Output the [X, Y] coordinate of the center of the cell containing the given text.  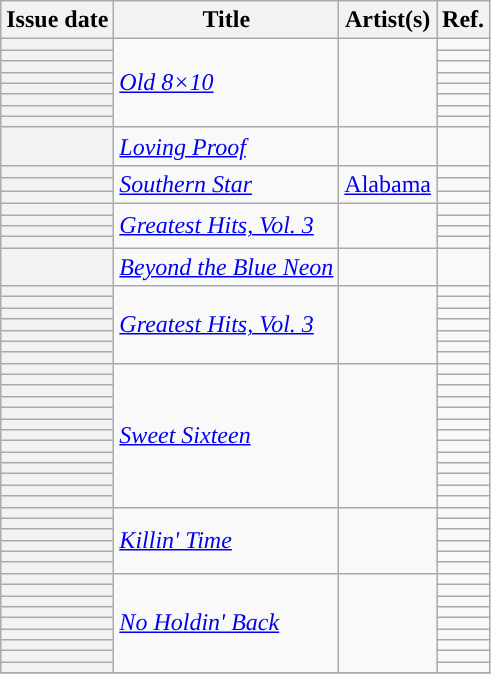
Southern Star [226, 184]
Loving Proof [226, 146]
Artist(s) [388, 20]
Issue date [58, 20]
Ref. [464, 20]
Alabama [388, 184]
No Holdin' Back [226, 623]
Title [226, 20]
Beyond the Blue Neon [226, 267]
Sweet Sixteen [226, 435]
Old 8×10 [226, 83]
Killin' Time [226, 540]
